Scan for the cell matching the given text and deliver its (x, y) coordinate at center. 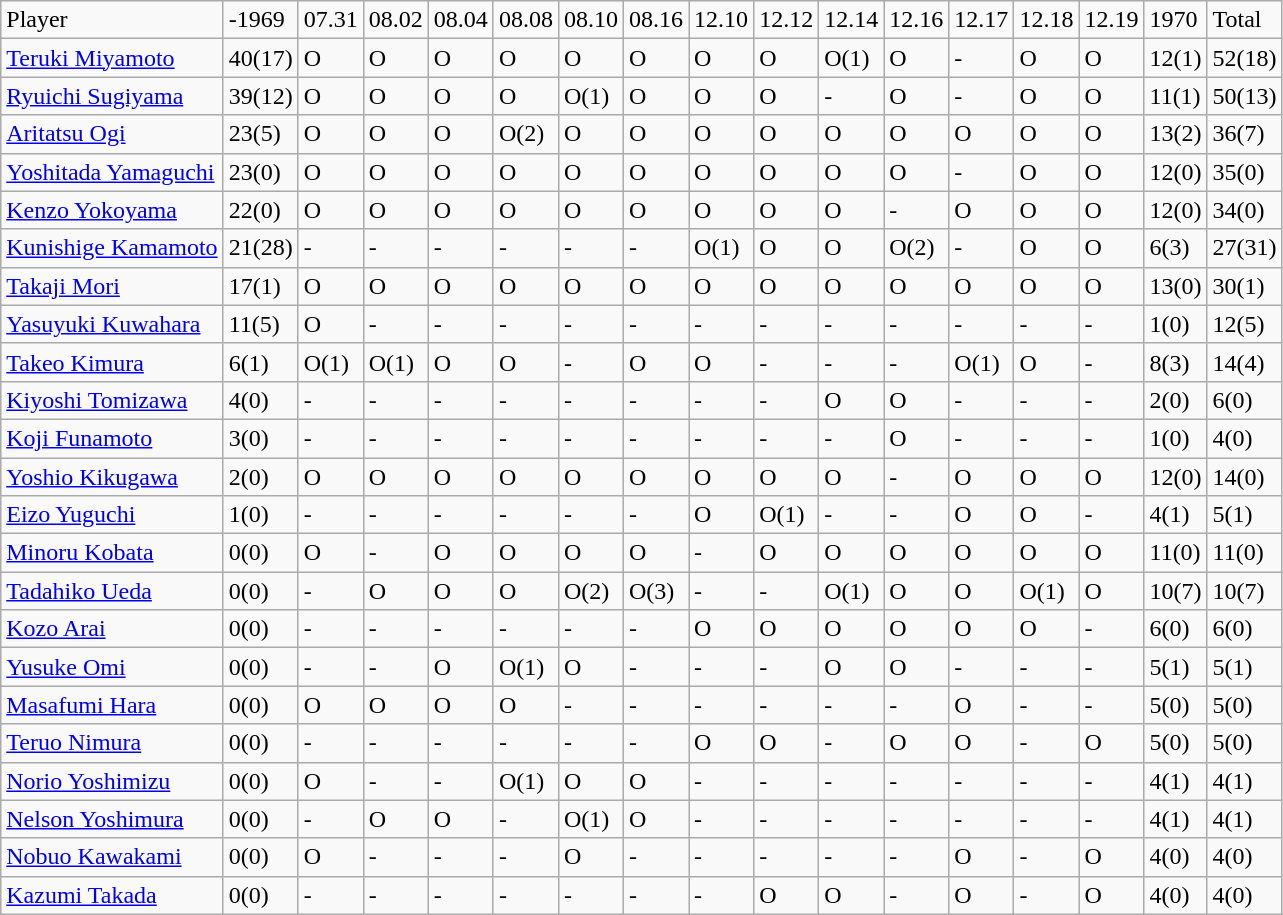
12.10 (722, 20)
34(0) (1244, 210)
Tadahiko Ueda (112, 591)
14(0) (1244, 477)
12.14 (852, 20)
30(1) (1244, 286)
Ryuichi Sugiyama (112, 96)
Norio Yoshimizu (112, 781)
Minoru Kobata (112, 553)
Yusuke Omi (112, 667)
8(3) (1176, 362)
12.18 (1046, 20)
21(28) (260, 248)
35(0) (1244, 172)
39(12) (260, 96)
Total (1244, 20)
12(1) (1176, 58)
Kazumi Takada (112, 895)
23(5) (260, 134)
Masafumi Hara (112, 705)
Kozo Arai (112, 629)
Aritatsu Ogi (112, 134)
08.02 (396, 20)
-1969 (260, 20)
Nelson Yoshimura (112, 819)
Kunishige Kamamoto (112, 248)
1970 (1176, 20)
O(3) (656, 591)
13(2) (1176, 134)
Yasuyuki Kuwahara (112, 324)
Takeo Kimura (112, 362)
40(17) (260, 58)
Kiyoshi Tomizawa (112, 400)
50(13) (1244, 96)
23(0) (260, 172)
Eizo Yuguchi (112, 515)
36(7) (1244, 134)
Teruo Nimura (112, 743)
52(18) (1244, 58)
08.08 (526, 20)
Teruki Miyamoto (112, 58)
3(0) (260, 438)
12.19 (1112, 20)
22(0) (260, 210)
12(5) (1244, 324)
14(4) (1244, 362)
12.16 (916, 20)
11(1) (1176, 96)
Yoshio Kikugawa (112, 477)
6(1) (260, 362)
Yoshitada Yamaguchi (112, 172)
Koji Funamoto (112, 438)
12.17 (982, 20)
6(3) (1176, 248)
07.31 (330, 20)
12.12 (786, 20)
13(0) (1176, 286)
Kenzo Yokoyama (112, 210)
17(1) (260, 286)
11(5) (260, 324)
08.16 (656, 20)
08.10 (590, 20)
Player (112, 20)
08.04 (460, 20)
Nobuo Kawakami (112, 857)
27(31) (1244, 248)
Takaji Mori (112, 286)
